From the cell containing the given text, extract its center point as (x, y) coordinate. 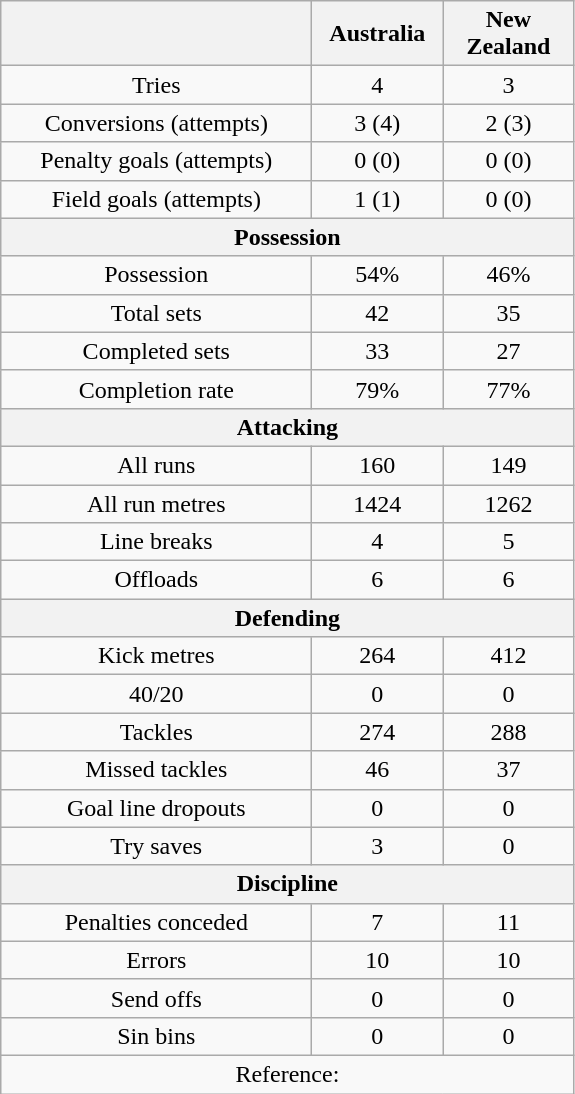
Errors (156, 960)
1424 (378, 503)
Tries (156, 85)
1 (1) (378, 199)
Penalty goals (attempts) (156, 161)
264 (378, 656)
Penalties conceded (156, 922)
Defending (288, 618)
11 (508, 922)
Field goals (attempts) (156, 199)
Australia (378, 34)
1262 (508, 503)
7 (378, 922)
Reference: (288, 1074)
77% (508, 389)
33 (378, 351)
Attacking (288, 427)
3 (4) (378, 123)
Try saves (156, 846)
37 (508, 770)
Kick metres (156, 656)
All run metres (156, 503)
Line breaks (156, 542)
35 (508, 313)
New Zealand (508, 34)
Tackles (156, 732)
Discipline (288, 884)
79% (378, 389)
All runs (156, 465)
Offloads (156, 580)
27 (508, 351)
2 (3) (508, 123)
Goal line dropouts (156, 808)
40/20 (156, 694)
Sin bins (156, 1036)
Completed sets (156, 351)
Send offs (156, 998)
149 (508, 465)
Total sets (156, 313)
42 (378, 313)
46 (378, 770)
288 (508, 732)
Completion rate (156, 389)
412 (508, 656)
5 (508, 542)
54% (378, 275)
274 (378, 732)
46% (508, 275)
Missed tackles (156, 770)
Conversions (attempts) (156, 123)
160 (378, 465)
